Capture the cell that displays the provided text and extract its (x, y) central coordinate. 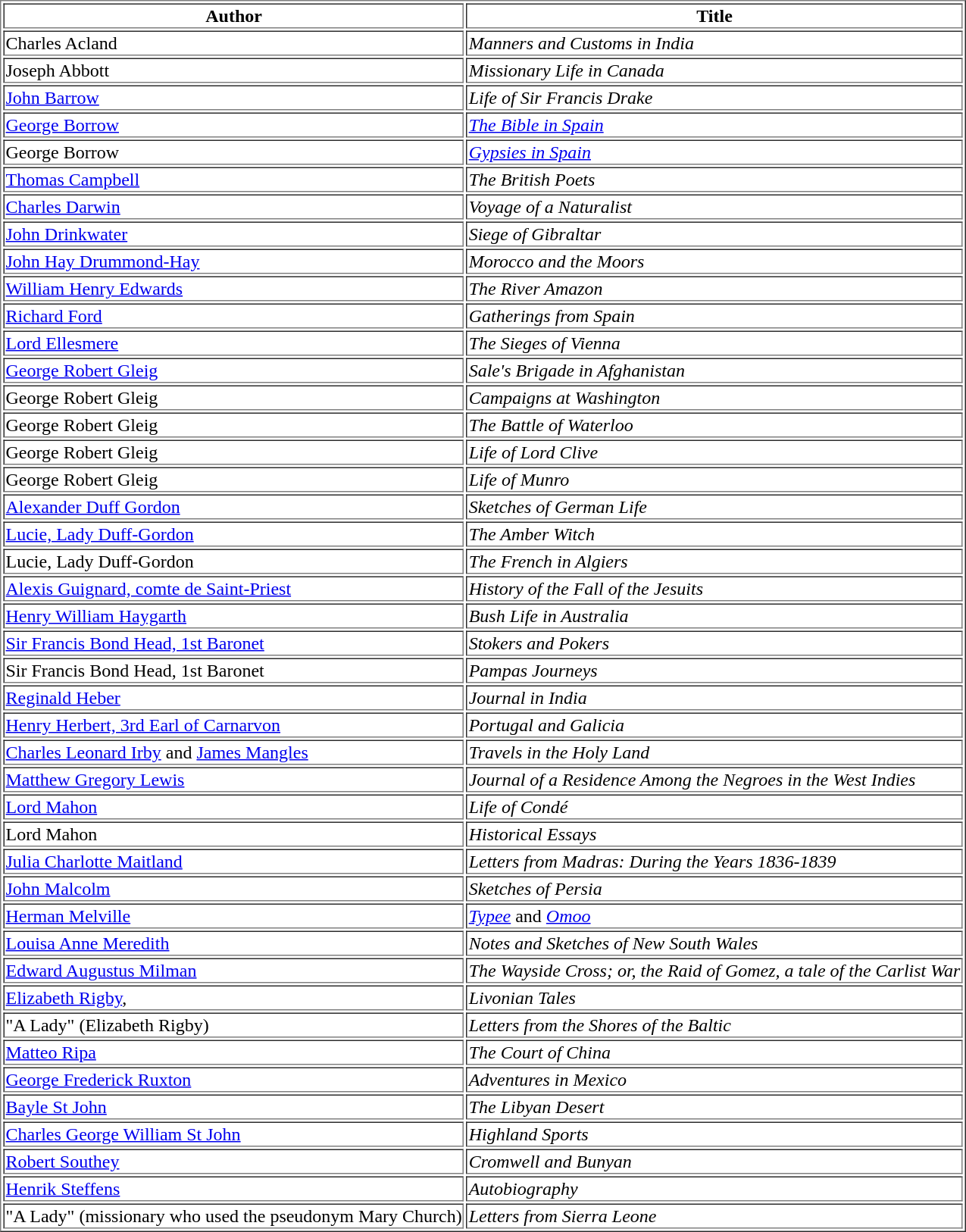
Elizabeth Rigby, (233, 997)
Typee and Omoo (715, 915)
Journal in India (715, 697)
William Henry Edwards (233, 288)
Autobiography (715, 1188)
John Hay Drummond-Hay (233, 261)
Charles Darwin (233, 206)
Life of Munro (715, 479)
Notes and Sketches of New South Wales (715, 943)
Joseph Abbott (233, 70)
Campaigns at Washington (715, 397)
Cromwell and Bunyan (715, 1161)
Portugal and Galicia (715, 724)
Bayle St John (233, 1106)
Matthew Gregory Lewis (233, 779)
Reginald Heber (233, 697)
"A Lady" (Elizabeth Rigby) (233, 1024)
Edward Augustus Milman (233, 970)
Julia Charlotte Maitland (233, 861)
Highland Sports (715, 1134)
Missionary Life in Canada (715, 70)
The Sieges of Vienna (715, 342)
Sale's Brigade in Afghanistan (715, 370)
Henrik Steffens (233, 1188)
John Drinkwater (233, 233)
Life of Condé (715, 806)
The Court of China (715, 1052)
Title (715, 15)
"A Lady" (missionary who used the pseudonym Mary Church) (233, 1215)
Historical Essays (715, 833)
The Libyan Desert (715, 1106)
John Malcolm (233, 888)
Travels in the Holy Land (715, 752)
Letters from Madras: During the Years 1836-1839 (715, 861)
Livonian Tales (715, 997)
Thomas Campbell (233, 179)
Charles George William St John (233, 1134)
Pampas Journeys (715, 670)
Journal of a Residence Among the Negroes in the West Indies (715, 779)
Herman Melville (233, 915)
Louisa Anne Meredith (233, 943)
Stokers and Pokers (715, 643)
Richard Ford (233, 315)
Alexis Guignard, comte de Saint-Priest (233, 588)
The British Poets (715, 179)
Letters from Sierra Leone (715, 1215)
Charles Leonard Irby and James Mangles (233, 752)
Author (233, 15)
Gypsies in Spain (715, 152)
Letters from the Shores of the Baltic (715, 1024)
Manners and Customs in India (715, 42)
The Bible in Spain (715, 124)
Morocco and the Moors (715, 261)
Sketches of German Life (715, 506)
George Frederick Ruxton (233, 1079)
Alexander Duff Gordon (233, 506)
Charles Acland (233, 42)
Life of Sir Francis Drake (715, 97)
Matteo Ripa (233, 1052)
Siege of Gibraltar (715, 233)
Gatherings from Spain (715, 315)
The Battle of Waterloo (715, 424)
The River Amazon (715, 288)
Henry William Haygarth (233, 615)
Sketches of Persia (715, 888)
Life of Lord Clive (715, 452)
The French in Algiers (715, 561)
Lord Ellesmere (233, 342)
The Wayside Cross; or, the Raid of Gomez, a tale of the Carlist War (715, 970)
John Barrow (233, 97)
Robert Southey (233, 1161)
History of the Fall of the Jesuits (715, 588)
The Amber Witch (715, 533)
Henry Herbert, 3rd Earl of Carnarvon (233, 724)
Voyage of a Naturalist (715, 206)
Bush Life in Australia (715, 615)
Adventures in Mexico (715, 1079)
